Detect which cell encompasses the target text, then output its [X, Y] center coordinate. 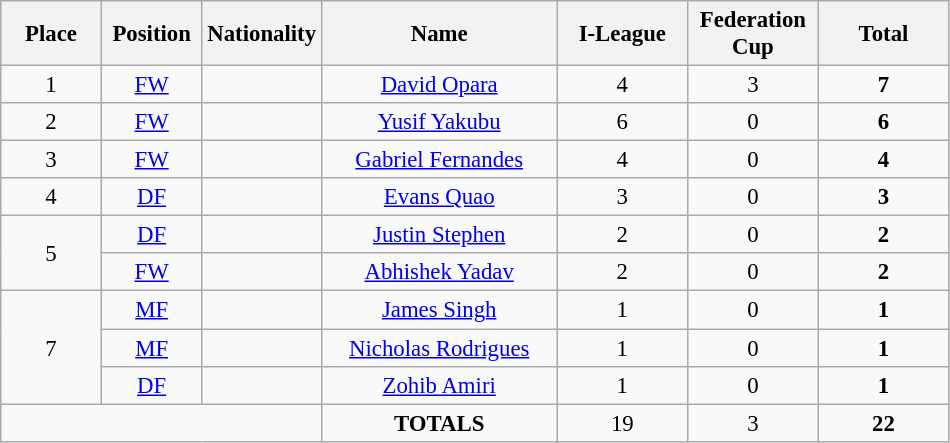
I-League [622, 34]
TOTALS [439, 423]
Position [152, 34]
James Singh [439, 310]
Total [884, 34]
Zohib Amiri [439, 385]
Nationality [262, 34]
19 [622, 423]
Federation Cup [754, 34]
Abhishek Yadav [439, 273]
Nicholas Rodrigues [439, 348]
5 [52, 254]
Evans Quao [439, 197]
Gabriel Fernandes [439, 160]
22 [884, 423]
David Opara [439, 85]
Yusif Yakubu [439, 122]
Place [52, 34]
Justin Stephen [439, 235]
Name [439, 34]
